Capture the cell that displays the provided text and extract its [x, y] central coordinate. 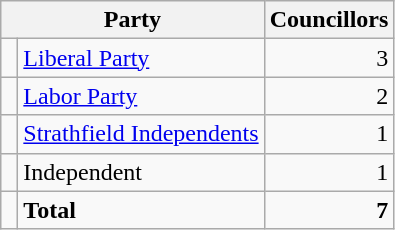
Councillors [329, 20]
Party [132, 20]
Total [141, 210]
Labor Party [141, 96]
Liberal Party [141, 58]
3 [329, 58]
Strathfield Independents [141, 134]
7 [329, 210]
2 [329, 96]
Independent [141, 172]
